Provide the [x, y] coordinate of the cell's center where the given text is located.  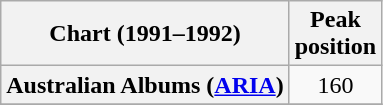
Peakposition [335, 34]
160 [335, 85]
Chart (1991–1992) [145, 34]
Australian Albums (ARIA) [145, 85]
